Extract the [X, Y] coordinate from the center of the cell holding the provided text.  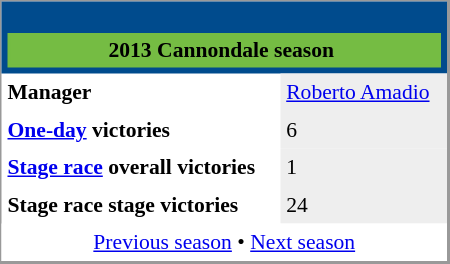
Stage race overall victories [142, 167]
1 [364, 167]
6 [364, 130]
Roberto Amadio [364, 93]
Stage race stage victories [142, 205]
One-day victories [142, 130]
Manager [142, 93]
Previous season • Next season [225, 243]
24 [364, 205]
